From the cell containing the given text, extract its center point as [X, Y] coordinate. 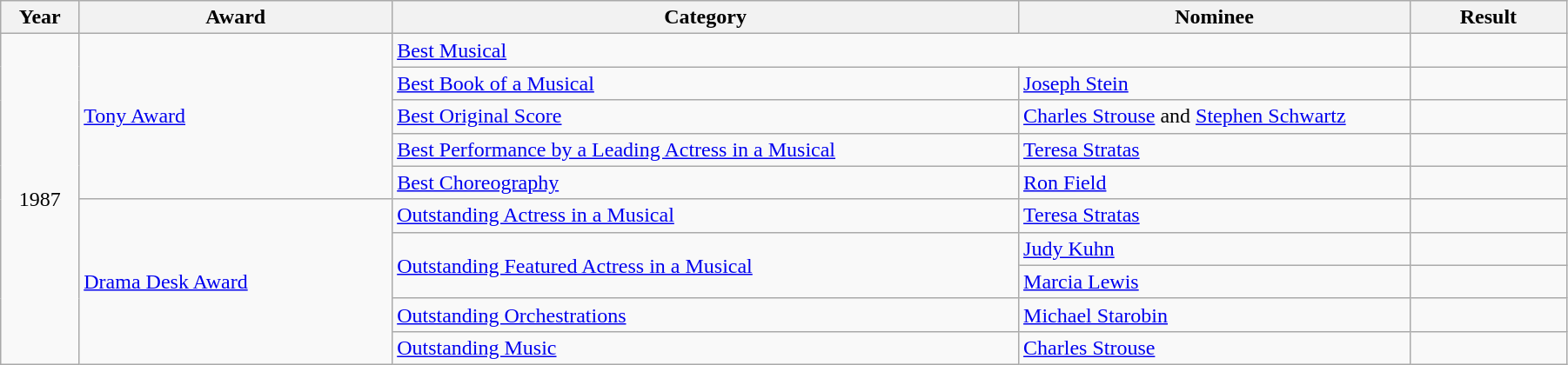
1987 [40, 200]
Charles Strouse and Stephen Schwartz [1215, 116]
Best Original Score [706, 116]
Category [706, 17]
Ron Field [1215, 182]
Outstanding Music [706, 348]
Charles Strouse [1215, 348]
Marcia Lewis [1215, 282]
Result [1488, 17]
Joseph Stein [1215, 83]
Outstanding Actress in a Musical [706, 216]
Judy Kuhn [1215, 249]
Outstanding Featured Actress in a Musical [706, 265]
Michael Starobin [1215, 315]
Nominee [1215, 17]
Best Choreography [706, 182]
Year [40, 17]
Award [236, 17]
Tony Award [236, 116]
Best Performance by a Leading Actress in a Musical [706, 149]
Best Musical [901, 50]
Best Book of a Musical [706, 83]
Outstanding Orchestrations [706, 315]
Drama Desk Award [236, 282]
